Output the [x, y] coordinate of the center of the cell containing the given text.  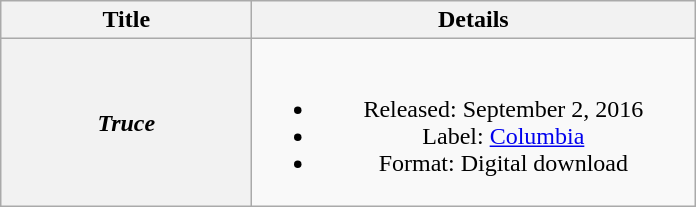
Truce [126, 122]
Released: September 2, 2016Label: ColumbiaFormat: Digital download [474, 122]
Details [474, 20]
Title [126, 20]
